Capture the cell that displays the provided text and extract its (X, Y) central coordinate. 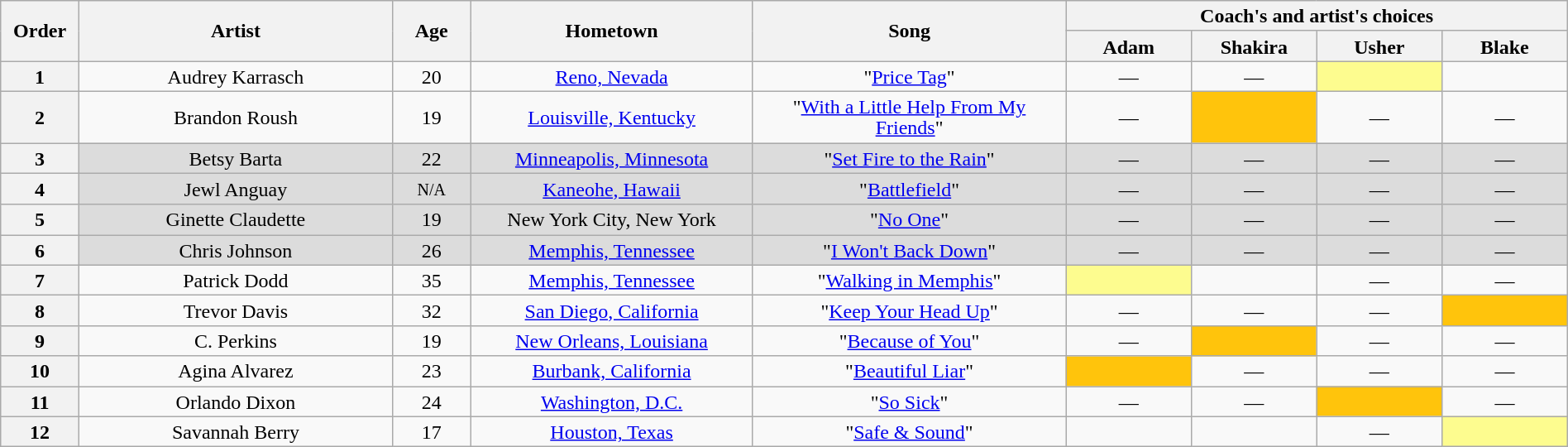
17 (432, 432)
Blake (1505, 46)
"Set Fire to the Rain" (910, 157)
Age (432, 31)
New Orleans, Louisiana (612, 341)
Houston, Texas (612, 432)
"Walking in Memphis" (910, 280)
3 (40, 157)
"Keep Your Head Up" (910, 311)
San Diego, California (612, 311)
26 (432, 250)
Savannah Berry (235, 432)
Audrey Karrasch (235, 76)
Reno, Nevada (612, 76)
Chris Johnson (235, 250)
Hometown (612, 31)
2 (40, 117)
10 (40, 371)
Ginette Claudette (235, 220)
Adam (1129, 46)
11 (40, 401)
New York City, New York (612, 220)
Order (40, 31)
23 (432, 371)
C. Perkins (235, 341)
N/A (432, 189)
"Battlefield" (910, 189)
9 (40, 341)
12 (40, 432)
Washington, D.C. (612, 401)
32 (432, 311)
Agina Alvarez (235, 371)
8 (40, 311)
Burbank, California (612, 371)
Coach's and artist's choices (1317, 17)
Jewl Anguay (235, 189)
"So Sick" (910, 401)
"Because of You" (910, 341)
Patrick Dodd (235, 280)
"Price Tag" (910, 76)
Betsy Barta (235, 157)
4 (40, 189)
"No One" (910, 220)
5 (40, 220)
20 (432, 76)
Brandon Roush (235, 117)
24 (432, 401)
7 (40, 280)
"Safe & Sound" (910, 432)
"Beautiful Liar" (910, 371)
Trevor Davis (235, 311)
Minneapolis, Minnesota (612, 157)
Orlando Dixon (235, 401)
Louisville, Kentucky (612, 117)
"I Won't Back Down" (910, 250)
Song (910, 31)
"With a Little Help From My Friends" (910, 117)
Shakira (1255, 46)
Usher (1379, 46)
Artist (235, 31)
35 (432, 280)
1 (40, 76)
6 (40, 250)
22 (432, 157)
Kaneohe, Hawaii (612, 189)
